Provide the [X, Y] coordinate of the cell's center where the given text is located.  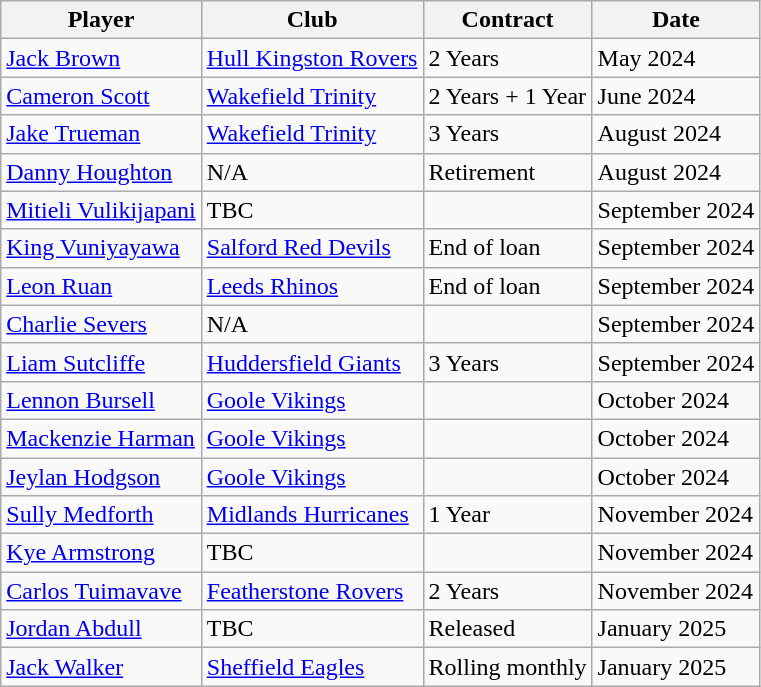
Featherstone Rovers [312, 591]
Contract [508, 20]
2 Years + 1 Year [508, 96]
Cameron Scott [102, 96]
Charlie Severs [102, 324]
Jack Brown [102, 58]
Kye Armstrong [102, 553]
Sully Medforth [102, 515]
Club [312, 20]
Mackenzie Harman [102, 438]
Jordan Abdull [102, 629]
Released [508, 629]
Carlos Tuimavave [102, 591]
King Vuniyayawa [102, 248]
June 2024 [676, 96]
Leeds Rhinos [312, 286]
1 Year [508, 515]
Salford Red Devils [312, 248]
Date [676, 20]
Lennon Bursell [102, 400]
Jack Walker [102, 667]
Huddersfield Giants [312, 362]
Leon Ruan [102, 286]
Hull Kingston Rovers [312, 58]
Sheffield Eagles [312, 667]
Retirement [508, 172]
May 2024 [676, 58]
Midlands Hurricanes [312, 515]
Player [102, 20]
Liam Sutcliffe [102, 362]
Jeylan Hodgson [102, 477]
Mitieli Vulikijapani [102, 210]
Jake Trueman [102, 134]
Danny Houghton [102, 172]
Rolling monthly [508, 667]
